Detect which cell encompasses the target text, then output its (X, Y) center coordinate. 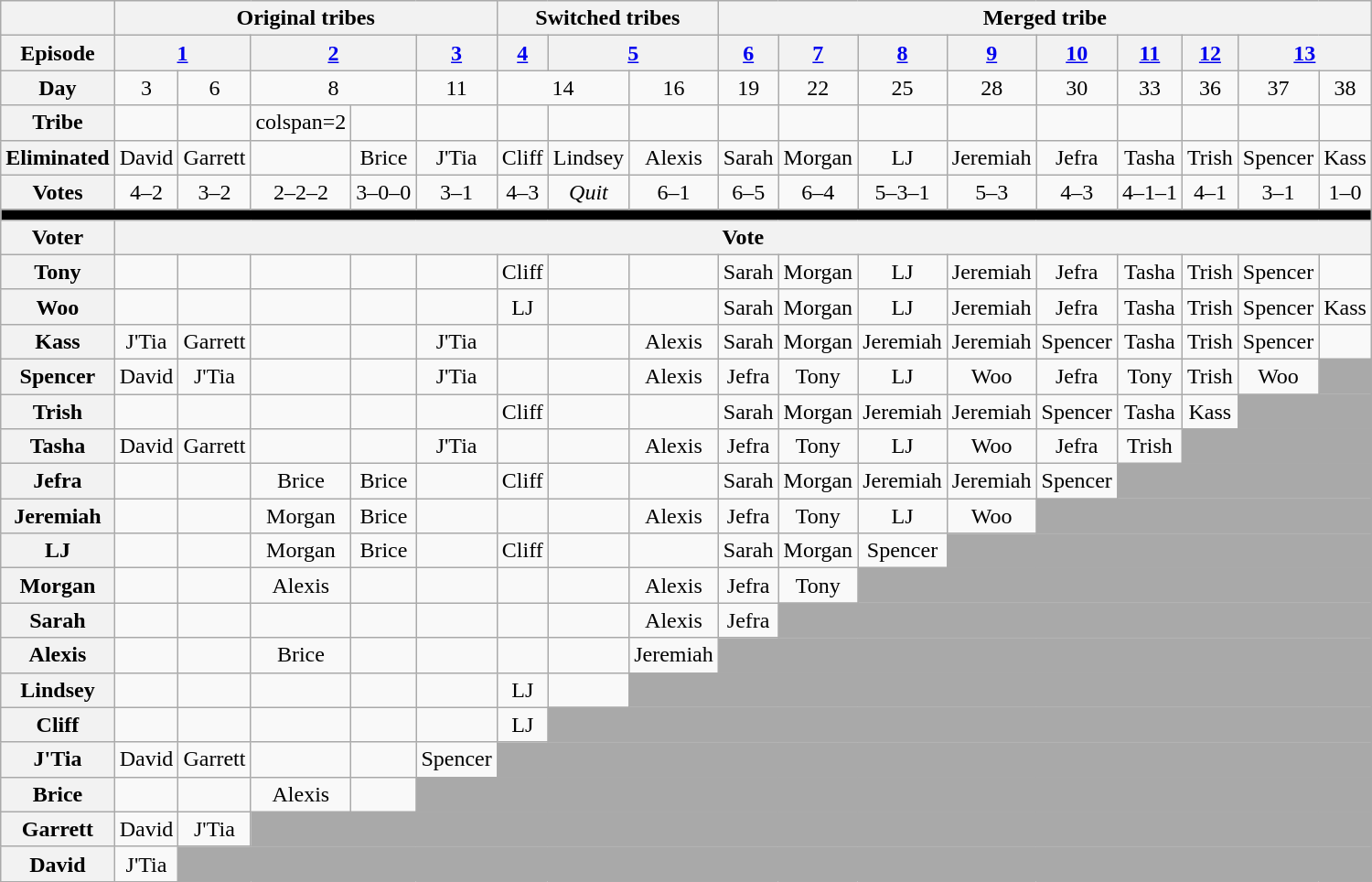
2–2–2 (301, 192)
Episode (58, 53)
16 (674, 88)
9 (991, 53)
2 (333, 53)
4–2 (146, 192)
6–4 (818, 192)
5–3–1 (903, 192)
Tribe (58, 123)
10 (1077, 53)
6–5 (748, 192)
colspan=2 (301, 123)
19 (748, 88)
5–3 (991, 192)
Switched tribes (607, 18)
6–1 (674, 192)
14 (563, 88)
3–2 (214, 192)
38 (1345, 88)
Original tribes (305, 18)
4–1–1 (1149, 192)
Quit (588, 192)
Day (58, 88)
33 (1149, 88)
5 (633, 53)
Eliminated (58, 157)
22 (818, 88)
Voter (58, 237)
Votes (58, 192)
1–0 (1345, 192)
Vote (743, 237)
4 (522, 53)
25 (903, 88)
37 (1278, 88)
3–0–0 (384, 192)
1 (183, 53)
12 (1209, 53)
13 (1304, 53)
36 (1209, 88)
Merged tribe (1045, 18)
7 (818, 53)
4–1 (1209, 192)
28 (991, 88)
30 (1077, 88)
